From the cell containing the given text, extract its center point as (X, Y) coordinate. 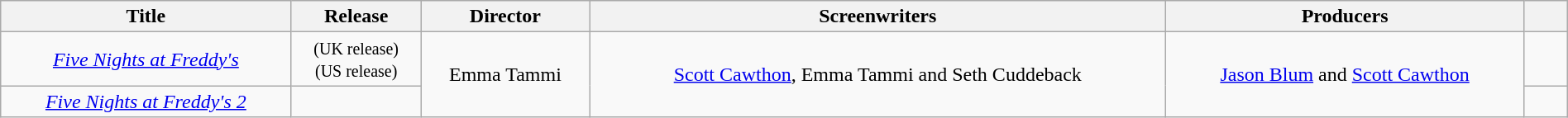
Jason Blum and Scott Cawthon (1345, 74)
Emma Tammi (504, 74)
Release (356, 17)
Director (504, 17)
Title (146, 17)
Five Nights at Freddy's (146, 59)
Screenwriters (878, 17)
Producers (1345, 17)
(UK release) (US release) (356, 59)
Five Nights at Freddy's 2 (146, 101)
Scott Cawthon, Emma Tammi and Seth Cuddeback (878, 74)
